Find where the given text appears and provide that cell's center as [X, Y] coordinate. 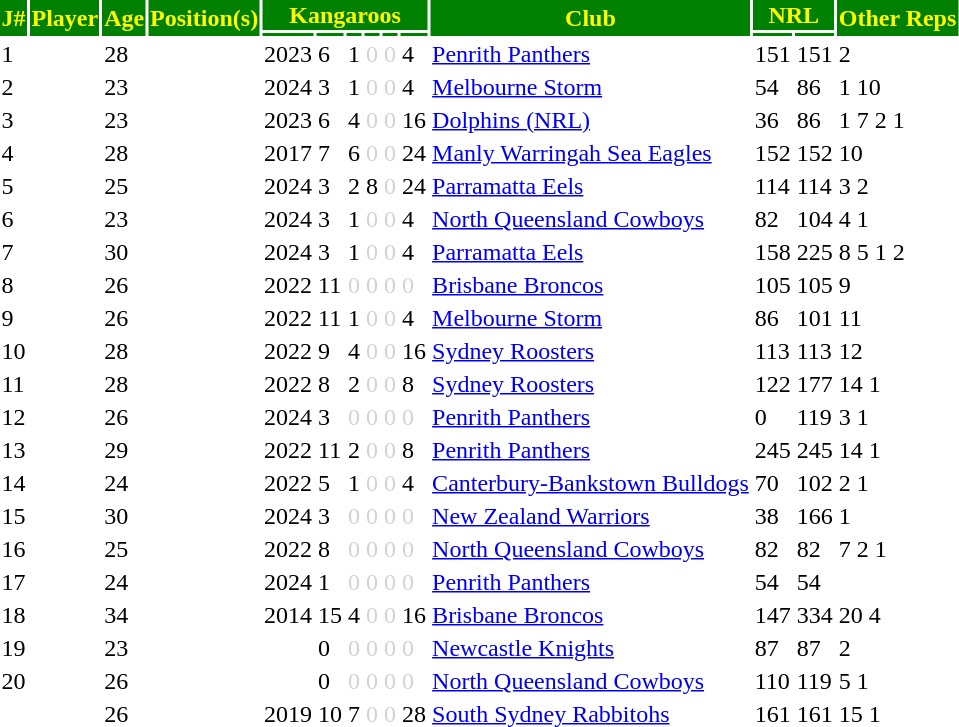
5 1 [898, 681]
2017 [288, 153]
Player [65, 18]
Canterbury-Bankstown Bulldogs [591, 483]
104 [814, 219]
2 1 [898, 483]
19 [14, 648]
New Zealand Warriors [591, 516]
334 [814, 615]
8 5 1 2 [898, 252]
1 7 2 1 [898, 120]
13 [14, 450]
14 [14, 483]
Club [591, 18]
38 [772, 516]
34 [124, 615]
Dolphins (NRL) [591, 120]
110 [772, 681]
Newcastle Knights [591, 648]
1 10 [898, 87]
J# [14, 18]
Age [124, 18]
Position(s) [204, 18]
177 [814, 384]
17 [14, 582]
166 [814, 516]
122 [772, 384]
20 [14, 681]
7 2 1 [898, 549]
20 4 [898, 615]
18 [14, 615]
147 [772, 615]
3 2 [898, 186]
Kangaroos [346, 15]
Manly Warringah Sea Eagles [591, 153]
102 [814, 483]
2014 [288, 615]
101 [814, 318]
4 1 [898, 219]
29 [124, 450]
3 1 [898, 417]
NRL [794, 15]
36 [772, 120]
70 [772, 483]
225 [814, 252]
158 [772, 252]
Other Reps [898, 18]
